Search for the cell housing the specified text and yield its [X, Y] center coordinate. 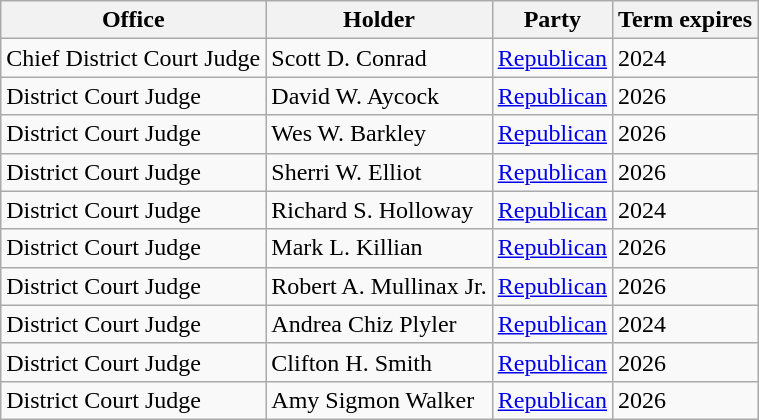
Holder [379, 20]
Scott D. Conrad [379, 58]
Clifton H. Smith [379, 362]
Mark L. Killian [379, 248]
David W. Aycock [379, 96]
Andrea Chiz Plyler [379, 324]
Wes W. Barkley [379, 134]
Office [134, 20]
Richard S. Holloway [379, 210]
Robert A. Mullinax Jr. [379, 286]
Party [552, 20]
Amy Sigmon Walker [379, 400]
Sherri W. Elliot [379, 172]
Term expires [686, 20]
Chief District Court Judge [134, 58]
